Output the [x, y] coordinate of the center of the cell containing the given text.  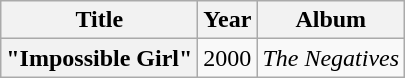
Album [331, 20]
Title [100, 20]
2000 [228, 58]
Year [228, 20]
"Impossible Girl" [100, 58]
The Negatives [331, 58]
